Extract the (X, Y) coordinate from the center of the cell holding the provided text.  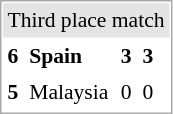
6 (13, 56)
Third place match (86, 20)
5 (13, 92)
Malaysia (70, 92)
Spain (70, 56)
